Return the (X, Y) coordinate for the center point of the cell that contains the specified text.  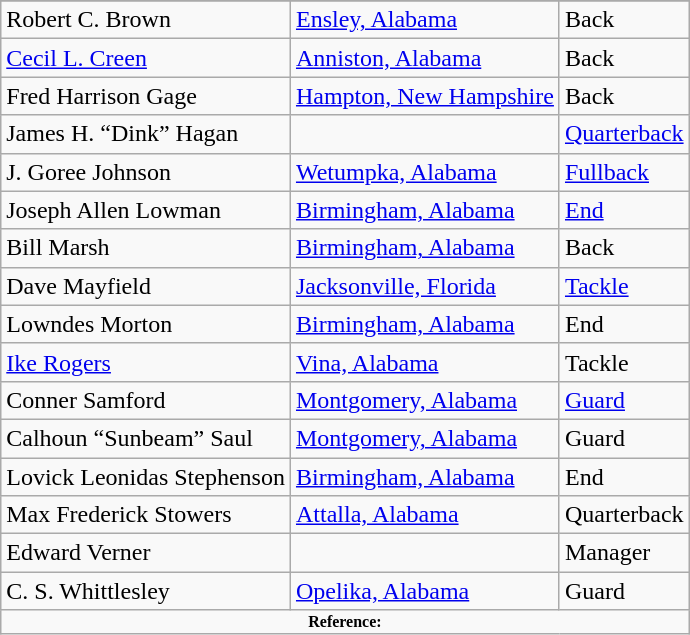
Joseph Allen Lowman (146, 210)
Dave Mayfield (146, 286)
Max Frederick Stowers (146, 515)
Anniston, Alabama (424, 58)
Fred Harrison Gage (146, 96)
Lovick Leonidas Stephenson (146, 477)
Hampton, New Hampshire (424, 96)
Jacksonville, Florida (424, 286)
Manager (624, 553)
Wetumpka, Alabama (424, 172)
J. Goree Johnson (146, 172)
Opelika, Alabama (424, 591)
Reference: (345, 622)
Conner Samford (146, 400)
Bill Marsh (146, 248)
Ike Rogers (146, 362)
Ensley, Alabama (424, 20)
Calhoun “Sunbeam” Saul (146, 438)
C. S. Whittlesley (146, 591)
Edward Verner (146, 553)
James H. “Dink” Hagan (146, 134)
Attalla, Alabama (424, 515)
Robert C. Brown (146, 20)
Fullback (624, 172)
Lowndes Morton (146, 324)
Vina, Alabama (424, 362)
Cecil L. Creen (146, 58)
